From the cell containing the given text, extract its center point as (X, Y) coordinate. 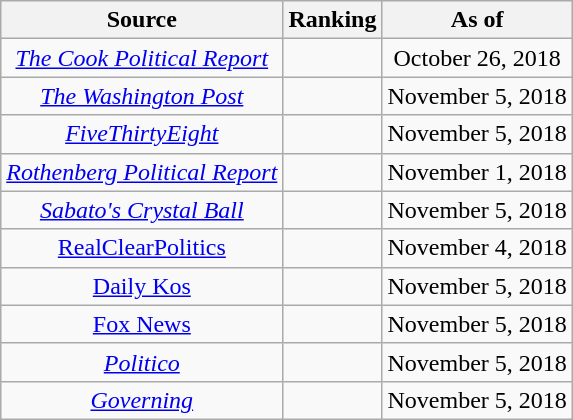
Politico (142, 362)
The Washington Post (142, 96)
Sabato's Crystal Ball (142, 210)
FiveThirtyEight (142, 134)
Ranking (332, 20)
Source (142, 20)
October 26, 2018 (477, 58)
November 4, 2018 (477, 248)
As of (477, 20)
Rothenberg Political Report (142, 172)
The Cook Political Report (142, 58)
Governing (142, 400)
RealClearPolitics (142, 248)
November 1, 2018 (477, 172)
Daily Kos (142, 286)
Fox News (142, 324)
